From the cell containing the given text, extract its center point as (x, y) coordinate. 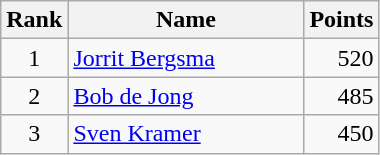
Sven Kramer (186, 134)
Name (186, 20)
Bob de Jong (186, 96)
1 (34, 58)
Rank (34, 20)
Jorrit Bergsma (186, 58)
450 (342, 134)
Points (342, 20)
520 (342, 58)
3 (34, 134)
2 (34, 96)
485 (342, 96)
